Capture the cell that displays the provided text and extract its [X, Y] central coordinate. 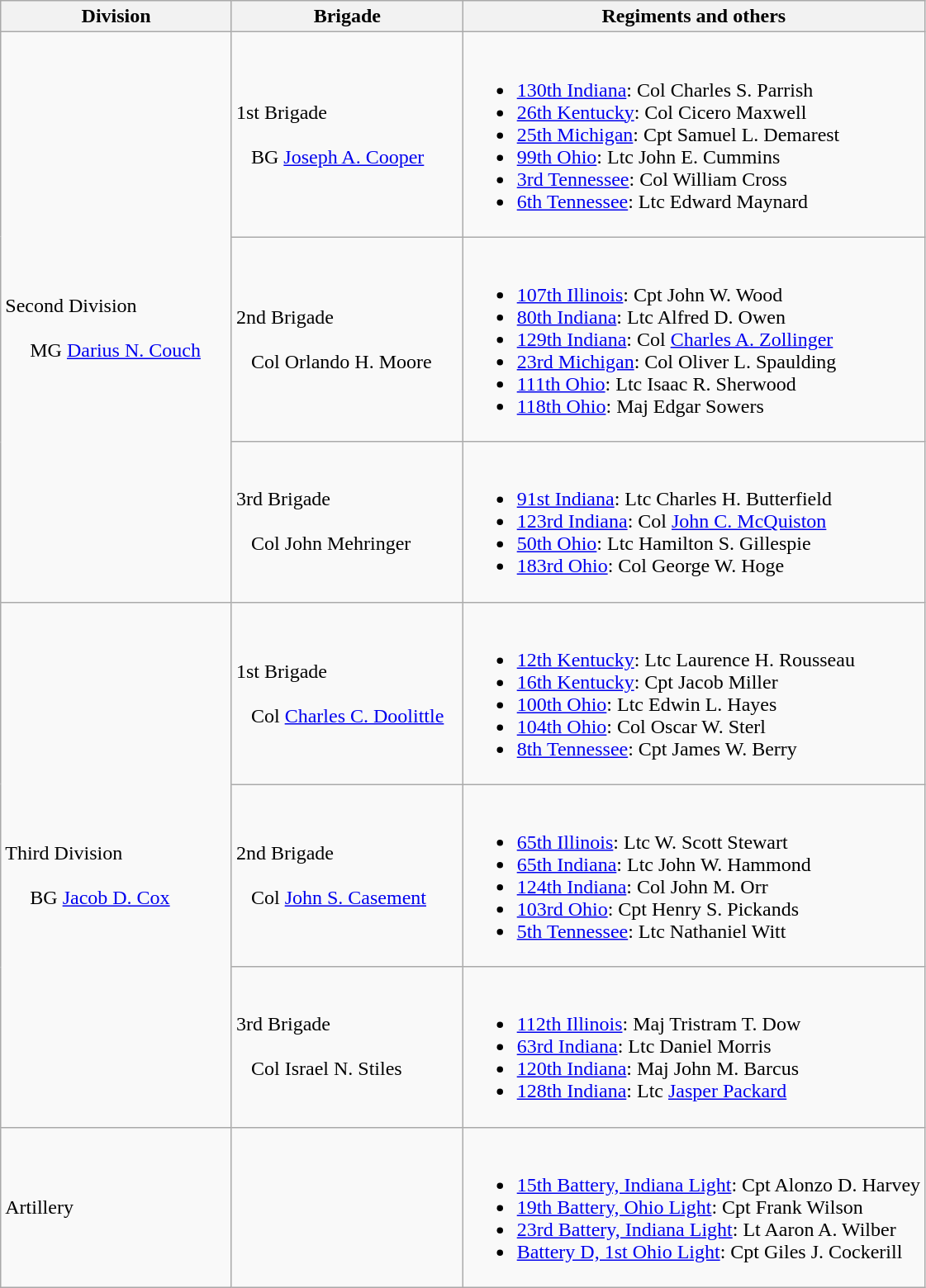
3rd Brigade Col John Mehringer [347, 522]
91st Indiana: Ltc Charles H. Butterfield123rd Indiana: Col John C. McQuiston50th Ohio: Ltc Hamilton S. Gillespie183rd Ohio: Col George W. Hoge [694, 522]
1st Brigade Col Charles C. Doolittle [347, 694]
Third Division BG Jacob D. Cox [116, 864]
Division [116, 17]
3rd Brigade Col Israel N. Stiles [347, 1047]
Artillery [116, 1207]
2nd Brigade Col John S. Casement [347, 875]
1st Brigade BG Joseph A. Cooper [347, 135]
2nd Brigade Col Orlando H. Moore [347, 339]
Regiments and others [694, 17]
Brigade [347, 17]
Second Division MG Darius N. Couch [116, 317]
112th Illinois: Maj Tristram T. Dow63rd Indiana: Ltc Daniel Morris120th Indiana: Maj John M. Barcus128th Indiana: Ltc Jasper Packard [694, 1047]
